Capture the cell that displays the provided text and extract its (x, y) central coordinate. 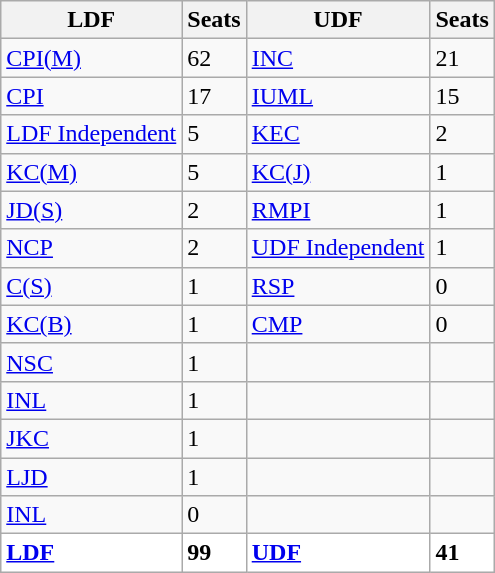
KC(M) (92, 172)
62 (214, 58)
RSP (338, 286)
C(S) (92, 286)
KC(B) (92, 324)
15 (462, 96)
NSC (92, 362)
17 (214, 96)
NCP (92, 248)
CPI(M) (92, 58)
LDF Independent (92, 134)
INC (338, 58)
CMP (338, 324)
CPI (92, 96)
KEC (338, 134)
JKC (92, 438)
JD(S) (92, 210)
RMPI (338, 210)
21 (462, 58)
IUML (338, 96)
UDF Independent (338, 248)
41 (462, 553)
LJD (92, 477)
99 (214, 553)
KC(J) (338, 172)
